For the text-containing cell, return its midpoint in [x, y] coordinate format. 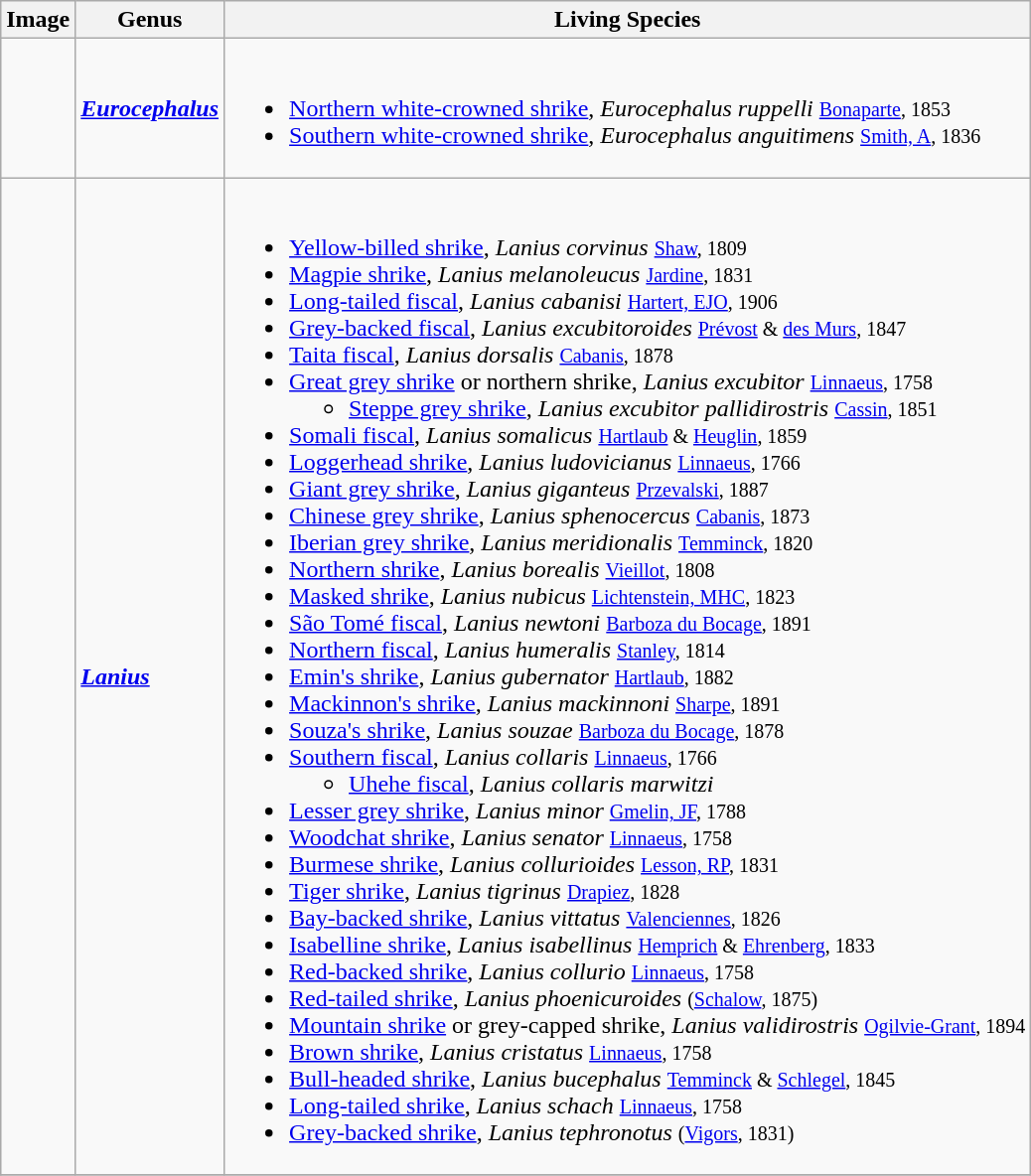
Lanius [150, 676]
Eurocephalus [150, 108]
Image [38, 20]
Genus [150, 20]
Northern white-crowned shrike, Eurocephalus ruppelli Bonaparte, 1853Southern white-crowned shrike, Eurocephalus anguitimens Smith, A, 1836 [628, 108]
Living Species [628, 20]
